For the text-containing cell, return its midpoint in [x, y] coordinate format. 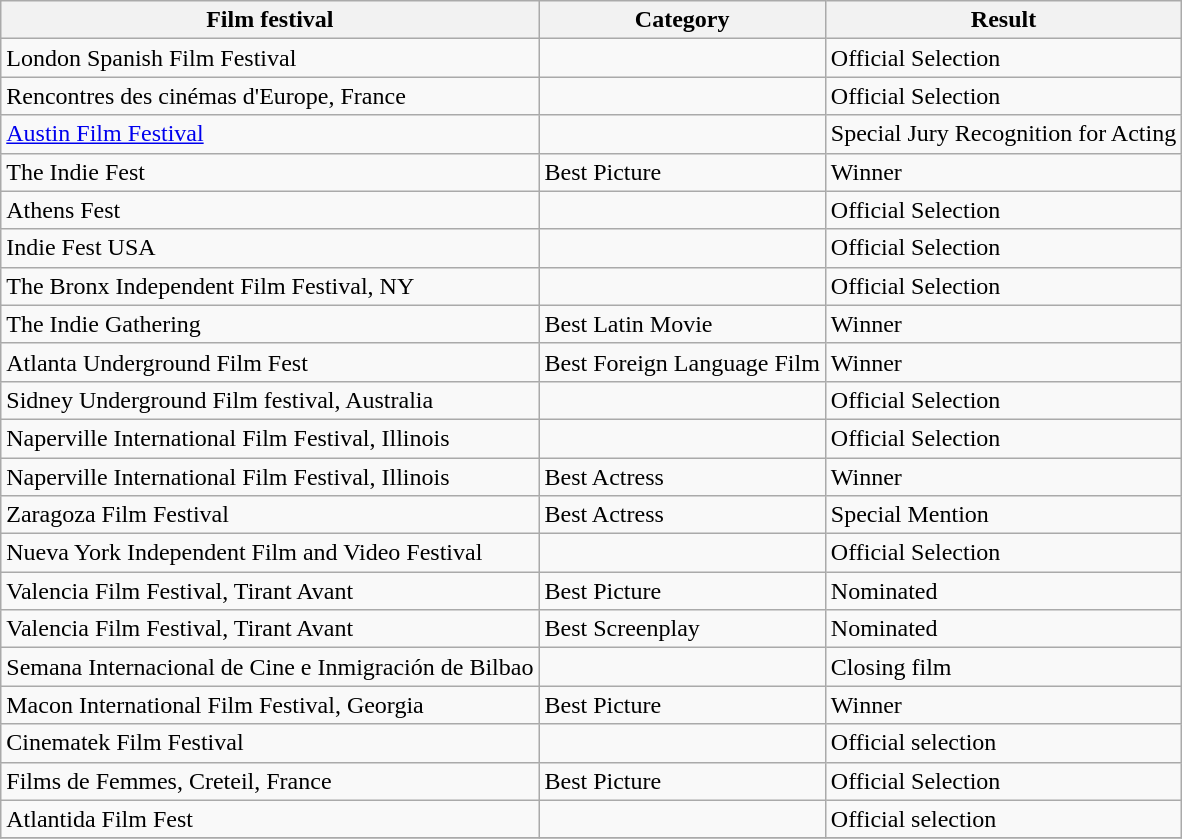
Closing film [1003, 667]
Best Latin Movie [682, 324]
Category [682, 20]
Atlanta Underground Film Fest [270, 362]
The Indie Gathering [270, 324]
Sidney Underground Film festival, Australia [270, 400]
Nueva York Independent Film and Video Festival [270, 553]
Austin Film Festival [270, 134]
Best Foreign Language Film [682, 362]
Films de Femmes, Creteil, France [270, 781]
Special Mention [1003, 515]
The Indie Fest [270, 172]
London Spanish Film Festival [270, 58]
Zaragoza Film Festival [270, 515]
Macon International Film Festival, Georgia [270, 705]
Cinematek Film Festival [270, 743]
Film festival [270, 20]
Result [1003, 20]
Semana Internacional de Cine e Inmigración de Bilbao [270, 667]
Athens Fest [270, 210]
Atlantida Film Fest [270, 819]
The Bronx Independent Film Festival, NY [270, 286]
Best Screenplay [682, 629]
Special Jury Recognition for Acting [1003, 134]
Rencontres des cinémas d'Europe, France [270, 96]
Indie Fest USA [270, 248]
